Provide the [X, Y] coordinate of the cell's center where the given text is located.  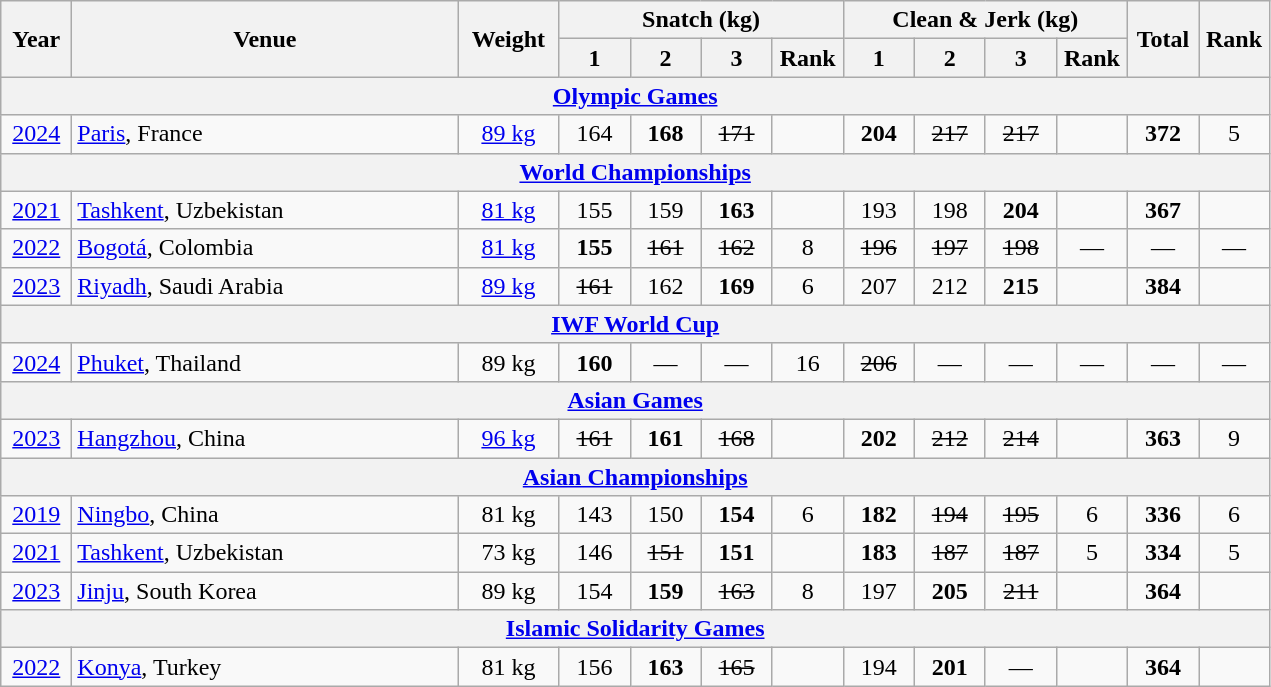
195 [1020, 515]
96 kg [508, 438]
73 kg [508, 553]
164 [594, 134]
205 [950, 591]
334 [1162, 553]
150 [666, 515]
169 [736, 286]
384 [1162, 286]
Konya, Turkey [265, 667]
211 [1020, 591]
156 [594, 667]
363 [1162, 438]
160 [594, 362]
Year [36, 39]
Bogotá, Colombia [265, 248]
143 [594, 515]
Weight [508, 39]
171 [736, 134]
196 [878, 248]
Asian Games [636, 400]
World Championships [636, 172]
Clean & Jerk (kg) [985, 20]
202 [878, 438]
201 [950, 667]
214 [1020, 438]
2019 [36, 515]
Olympic Games [636, 96]
207 [878, 286]
Paris, France [265, 134]
IWF World Cup [636, 324]
Riyadh, Saudi Arabia [265, 286]
Phuket, Thailand [265, 362]
193 [878, 210]
183 [878, 553]
Venue [265, 39]
165 [736, 667]
182 [878, 515]
Snatch (kg) [701, 20]
Islamic Solidarity Games [636, 629]
Asian Championships [636, 477]
336 [1162, 515]
215 [1020, 286]
Hangzhou, China [265, 438]
367 [1162, 210]
16 [808, 362]
Jinju, South Korea [265, 591]
206 [878, 362]
372 [1162, 134]
Total [1162, 39]
146 [594, 553]
Ningbo, China [265, 515]
9 [1234, 438]
